Identify which cell holds the provided text, then report its (x, y) central coordinate. 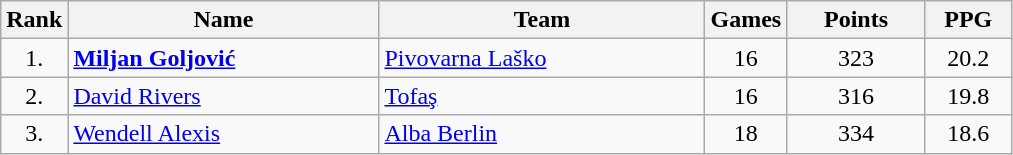
Rank (34, 20)
3. (34, 134)
PPG (968, 20)
Pivovarna Laško (542, 58)
Miljan Goljović (224, 58)
David Rivers (224, 96)
18 (746, 134)
2. (34, 96)
Wendell Alexis (224, 134)
1. (34, 58)
334 (856, 134)
Team (542, 20)
Name (224, 20)
20.2 (968, 58)
Points (856, 20)
18.6 (968, 134)
323 (856, 58)
Tofaş (542, 96)
Alba Berlin (542, 134)
316 (856, 96)
Games (746, 20)
19.8 (968, 96)
